Pinpoint the cell where the given text exists, returning its (x, y) midpoint coordinate. 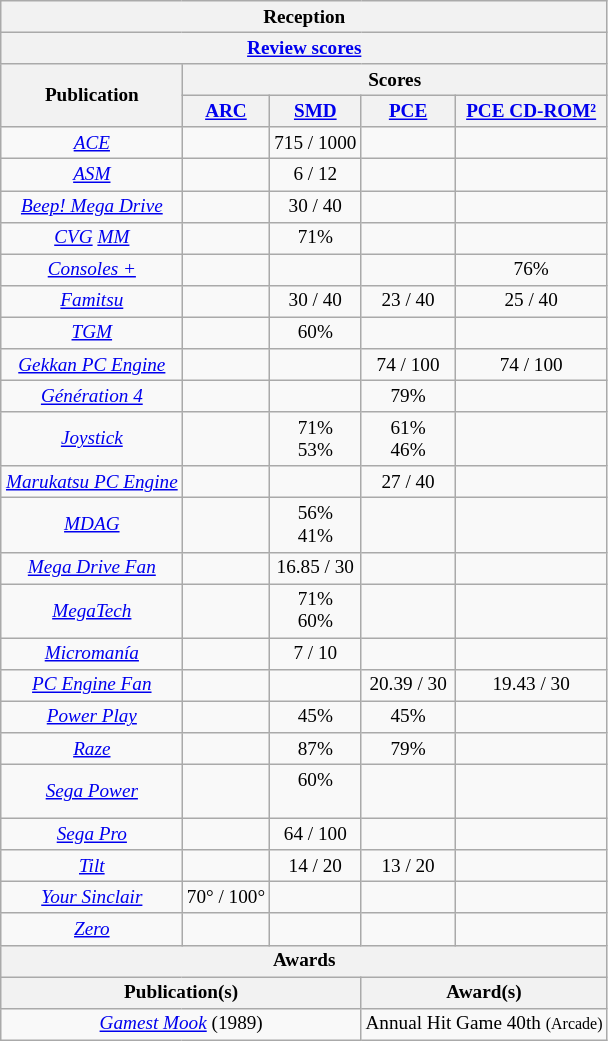
Marukatsu PC Engine (92, 482)
76% (531, 270)
87% (316, 749)
PCE CD-ROM² (531, 112)
Annual Hit Game 40th (Arcade) (484, 1024)
Publication (92, 96)
14 / 20 (316, 866)
25 / 40 (531, 302)
Mega Drive Fan (92, 568)
16.85 / 30 (316, 568)
Gamest Mook (1989) (181, 1024)
71%60% (316, 611)
PCE (408, 112)
56%41% (316, 525)
64 / 100 (316, 834)
Tilt (92, 866)
70° / 100° (226, 898)
Micromanía (92, 654)
13 / 20 (408, 866)
23 / 40 (408, 302)
Power Play (92, 717)
27 / 40 (408, 482)
Your Sinclair (92, 898)
Beep! Mega Drive (92, 207)
715 / 1000 (316, 143)
ACE (92, 143)
Joystick (92, 439)
Scores (394, 80)
ARC (226, 112)
Sega Power (92, 791)
Famitsu (92, 302)
CVG MM (92, 238)
Award(s) (484, 993)
Review scores (304, 48)
19.43 / 30 (531, 685)
SMD (316, 112)
MDAG (92, 525)
Raze (92, 749)
Consoles + (92, 270)
Sega Pro (92, 834)
61%46% (408, 439)
PC Engine Fan (92, 685)
Zero (92, 929)
Reception (304, 17)
71% (316, 238)
Génération 4 (92, 396)
Awards (304, 961)
71%53% (316, 439)
7 / 10 (316, 654)
Publication(s) (181, 993)
ASM (92, 175)
TGM (92, 333)
MegaTech (92, 611)
20.39 / 30 (408, 685)
6 / 12 (316, 175)
Gekkan PC Engine (92, 365)
